Identify which cell holds the provided text, then report its (x, y) central coordinate. 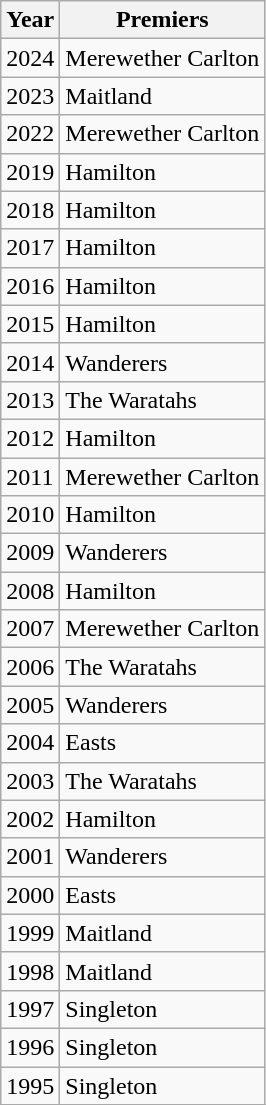
1997 (30, 1009)
Year (30, 20)
2001 (30, 857)
2014 (30, 362)
2007 (30, 629)
2009 (30, 553)
2000 (30, 895)
2008 (30, 591)
Premiers (162, 20)
2019 (30, 172)
2018 (30, 210)
2010 (30, 515)
2024 (30, 58)
2013 (30, 400)
2017 (30, 248)
1995 (30, 1085)
2015 (30, 324)
2012 (30, 438)
2016 (30, 286)
2005 (30, 705)
2003 (30, 781)
2006 (30, 667)
2011 (30, 477)
1996 (30, 1047)
1999 (30, 933)
2022 (30, 134)
2023 (30, 96)
1998 (30, 971)
2002 (30, 819)
2004 (30, 743)
